Capture the cell that displays the provided text and extract its [X, Y] central coordinate. 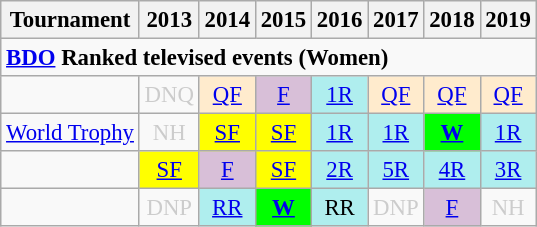
DNQ [169, 95]
2R [340, 170]
World Trophy [70, 133]
2018 [452, 20]
5R [396, 170]
Tournament [70, 20]
2013 [169, 20]
2019 [508, 20]
3R [508, 170]
2016 [340, 20]
2017 [396, 20]
2014 [227, 20]
BDO Ranked televised events (Women) [268, 58]
2015 [283, 20]
4R [452, 170]
